Extract the [x, y] coordinate from the center of the cell holding the provided text.  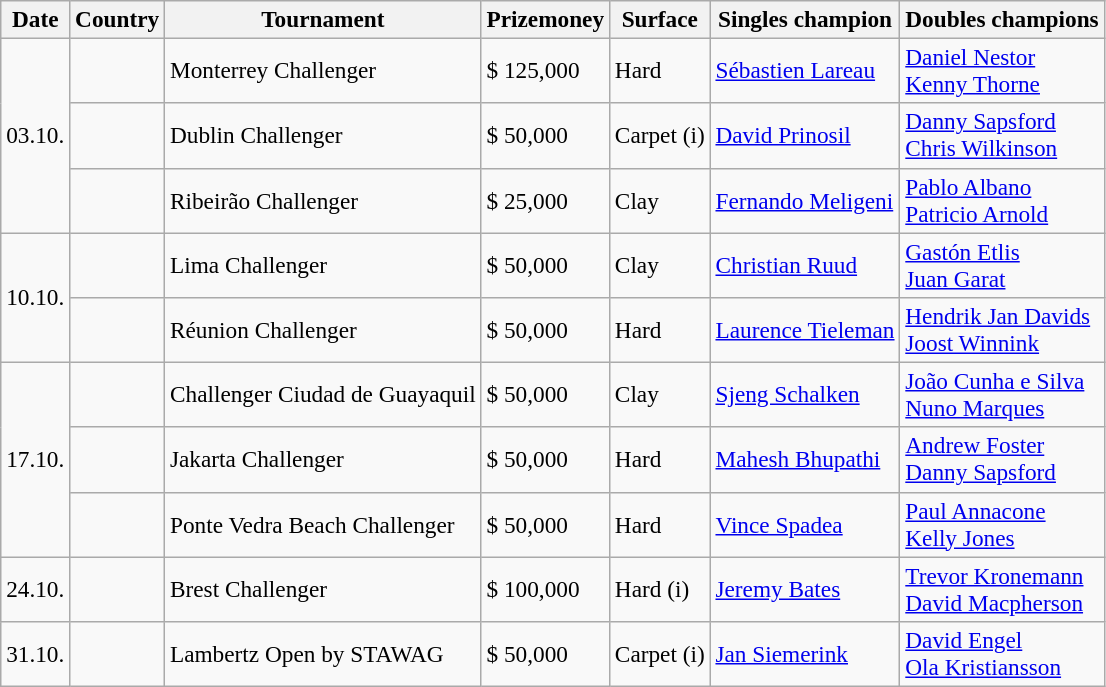
Fernando Meligeni [805, 200]
Mahesh Bhupathi [805, 460]
Sjeng Schalken [805, 394]
$ 25,000 [545, 200]
Christian Ruud [805, 264]
Lima Challenger [323, 264]
10.10. [36, 297]
Gastón Etlis Juan Garat [1002, 264]
$ 100,000 [545, 588]
Country [118, 19]
Doubles champions [1002, 19]
Laurence Tieleman [805, 330]
Tournament [323, 19]
31.10. [36, 654]
Andrew Foster Danny Sapsford [1002, 460]
Date [36, 19]
Ponte Vedra Beach Challenger [323, 524]
17.10. [36, 459]
Singles champion [805, 19]
Ribeirão Challenger [323, 200]
Dublin Challenger [323, 136]
David Prinosil [805, 136]
Paul Annacone Kelly Jones [1002, 524]
David Engel Ola Kristiansson [1002, 654]
Surface [660, 19]
Prizemoney [545, 19]
Trevor Kronemann David Macpherson [1002, 588]
Daniel Nestor Kenny Thorne [1002, 70]
Pablo Albano Patricio Arnold [1002, 200]
Vince Spadea [805, 524]
Lambertz Open by STAWAG [323, 654]
Jan Siemerink [805, 654]
$ 125,000 [545, 70]
Monterrey Challenger [323, 70]
João Cunha e Silva Nuno Marques [1002, 394]
Hard (i) [660, 588]
24.10. [36, 588]
03.10. [36, 135]
Réunion Challenger [323, 330]
Jeremy Bates [805, 588]
Danny Sapsford Chris Wilkinson [1002, 136]
Hendrik Jan Davids Joost Winnink [1002, 330]
Challenger Ciudad de Guayaquil [323, 394]
Sébastien Lareau [805, 70]
Jakarta Challenger [323, 460]
Brest Challenger [323, 588]
